Return the [x, y] coordinate for the center point of the cell that contains the specified text.  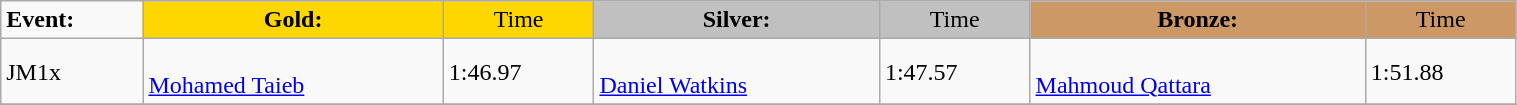
1:51.88 [1440, 72]
1:46.97 [518, 72]
JM1x [72, 72]
1:47.57 [954, 72]
Daniel Watkins [736, 72]
Silver: [736, 20]
Event: [72, 20]
Mohamed Taieb [293, 72]
Bronze: [1198, 20]
Gold: [293, 20]
Mahmoud Qattara [1198, 72]
